Locate the cell with the specified text and output its (X, Y) center coordinate. 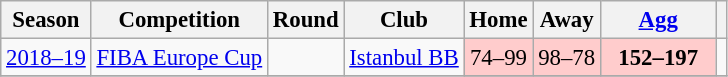
98–78 (567, 58)
FIBA Europe Cup (179, 58)
Round (305, 20)
152–197 (658, 58)
Season (46, 20)
Home (498, 20)
Istanbul BB (404, 58)
Competition (179, 20)
Away (567, 20)
2018–19 (46, 58)
74–99 (498, 58)
Agg (658, 20)
Club (404, 20)
